Search for the cell housing the specified text and yield its [x, y] center coordinate. 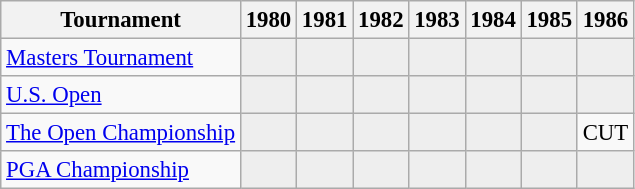
1982 [381, 20]
PGA Championship [121, 170]
1986 [605, 20]
1981 [325, 20]
1980 [268, 20]
Masters Tournament [121, 58]
1984 [493, 20]
Tournament [121, 20]
1983 [437, 20]
1985 [549, 20]
CUT [605, 133]
The Open Championship [121, 133]
U.S. Open [121, 95]
